Locate the cell with the specified text and output its [x, y] center coordinate. 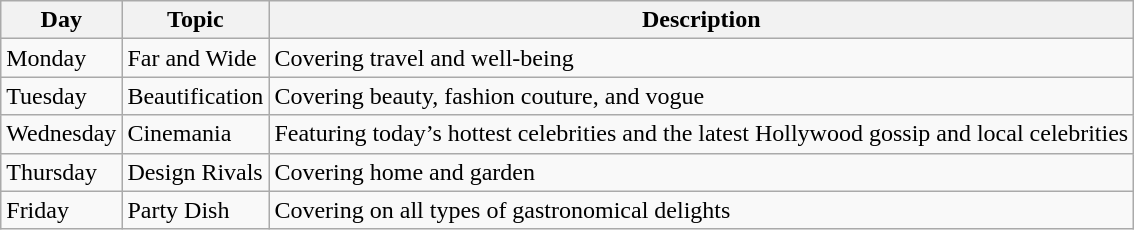
Featuring today’s hottest celebrities and the latest Hollywood gossip and local celebrities [702, 134]
Friday [62, 210]
Topic [196, 20]
Covering on all types of gastronomical delights [702, 210]
Design Rivals [196, 172]
Description [702, 20]
Tuesday [62, 96]
Day [62, 20]
Party Dish [196, 210]
Covering travel and well-being [702, 58]
Covering beauty, fashion couture, and vogue [702, 96]
Wednesday [62, 134]
Covering home and garden [702, 172]
Far and Wide [196, 58]
Cinemania [196, 134]
Thursday [62, 172]
Monday [62, 58]
Beautification [196, 96]
